Detect which cell encompasses the target text, then output its [x, y] center coordinate. 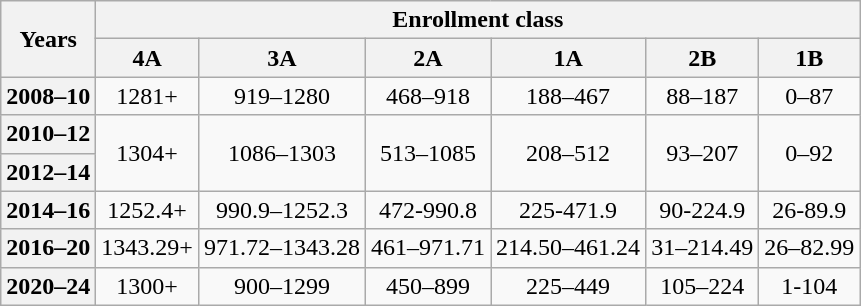
225–449 [568, 286]
1A [568, 58]
Enrollment class [478, 20]
214.50–461.24 [568, 248]
2008–10 [48, 96]
88–187 [702, 96]
461–971.71 [428, 248]
2010–12 [48, 134]
1343.29+ [148, 248]
1B [810, 58]
1086–1303 [282, 153]
90-224.9 [702, 210]
900–1299 [282, 286]
26-89.9 [810, 210]
31–214.49 [702, 248]
93–207 [702, 153]
105–224 [702, 286]
1-104 [810, 286]
2B [702, 58]
225-471.9 [568, 210]
919–1280 [282, 96]
Years [48, 39]
1281+ [148, 96]
513–1085 [428, 153]
0–92 [810, 153]
2012–14 [48, 172]
0–87 [810, 96]
1252.4+ [148, 210]
4A [148, 58]
188–467 [568, 96]
26–82.99 [810, 248]
2016–20 [48, 248]
971.72–1343.28 [282, 248]
450–899 [428, 286]
1300+ [148, 286]
3A [282, 58]
990.9–1252.3 [282, 210]
2A [428, 58]
468–918 [428, 96]
2020–24 [48, 286]
472-990.8 [428, 210]
1304+ [148, 153]
208–512 [568, 153]
2014–16 [48, 210]
